Output the [x, y] coordinate of the center of the cell containing the given text.  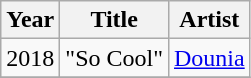
"So Cool" [114, 58]
2018 [30, 58]
Year [30, 20]
Title [114, 20]
Dounia [209, 58]
Artist [209, 20]
